Identify which cell holds the provided text, then report its (X, Y) central coordinate. 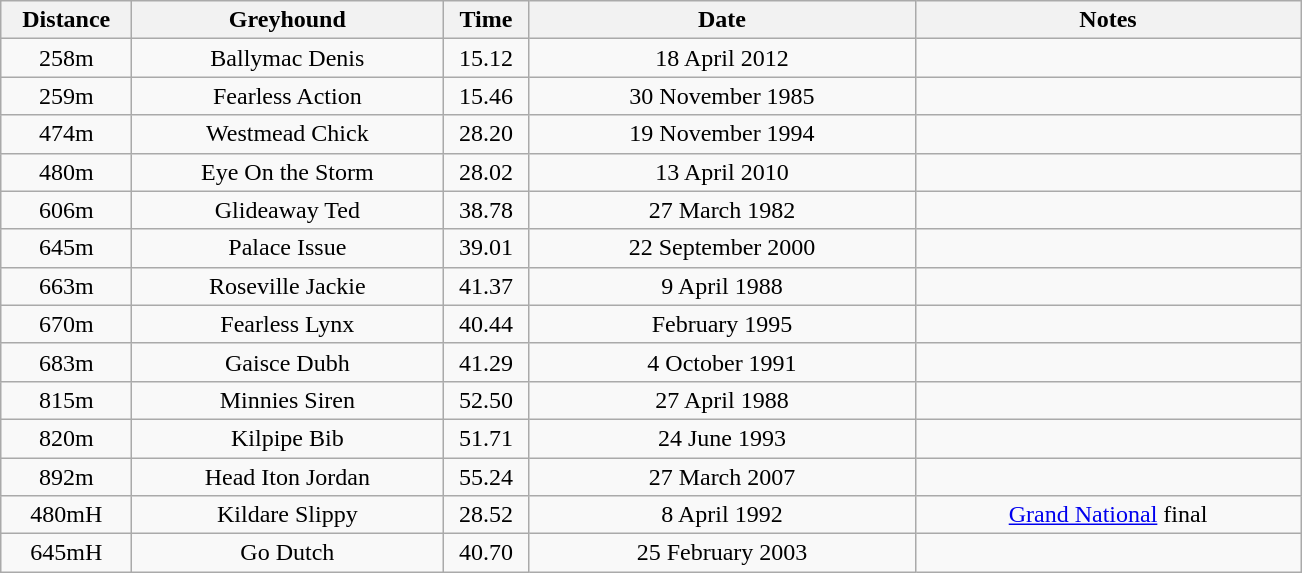
40.70 (486, 553)
15.12 (486, 58)
645mH (66, 553)
28.02 (486, 172)
28.20 (486, 134)
30 November 1985 (722, 96)
February 1995 (722, 324)
27 March 2007 (722, 477)
19 November 1994 (722, 134)
Fearless Lynx (288, 324)
Glideaway Ted (288, 210)
480m (66, 172)
41.37 (486, 286)
9 April 1988 (722, 286)
15.46 (486, 96)
259m (66, 96)
815m (66, 400)
Roseville Jackie (288, 286)
820m (66, 438)
474m (66, 134)
13 April 2010 (722, 172)
670m (66, 324)
27 April 1988 (722, 400)
Minnies Siren (288, 400)
Fearless Action (288, 96)
41.29 (486, 362)
38.78 (486, 210)
18 April 2012 (722, 58)
22 September 2000 (722, 248)
27 March 1982 (722, 210)
663m (66, 286)
683m (66, 362)
Date (722, 20)
Kilpipe Bib (288, 438)
Ballymac Denis (288, 58)
Kildare Slippy (288, 515)
258m (66, 58)
51.71 (486, 438)
Go Dutch (288, 553)
Time (486, 20)
Eye On the Storm (288, 172)
Head Iton Jordan (288, 477)
55.24 (486, 477)
52.50 (486, 400)
645m (66, 248)
Greyhound (288, 20)
606m (66, 210)
8 April 1992 (722, 515)
39.01 (486, 248)
Palace Issue (288, 248)
Gaisce Dubh (288, 362)
892m (66, 477)
25 February 2003 (722, 553)
28.52 (486, 515)
Westmead Chick (288, 134)
Notes (1108, 20)
Grand National final (1108, 515)
480mH (66, 515)
24 June 1993 (722, 438)
4 October 1991 (722, 362)
Distance (66, 20)
40.44 (486, 324)
